Return (X, Y) of the center of cell containing provided text 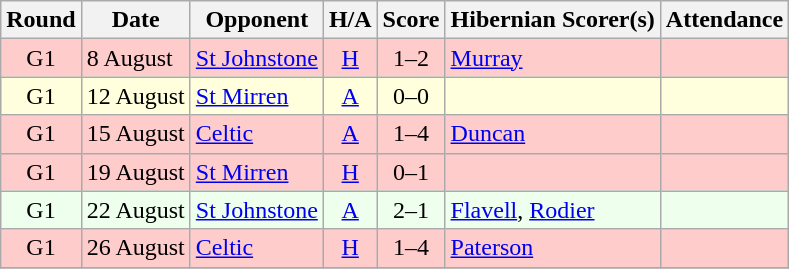
Round (41, 20)
15 August (136, 134)
8 August (136, 58)
Paterson (552, 248)
19 August (136, 172)
Attendance (724, 20)
Opponent (256, 20)
26 August (136, 248)
0–0 (411, 96)
2–1 (411, 210)
1–2 (411, 58)
22 August (136, 210)
Duncan (552, 134)
H/A (350, 20)
Hibernian Scorer(s) (552, 20)
Date (136, 20)
Murray (552, 58)
Score (411, 20)
0–1 (411, 172)
12 August (136, 96)
Flavell, Rodier (552, 210)
